Capture the cell that displays the provided text and extract its [X, Y] central coordinate. 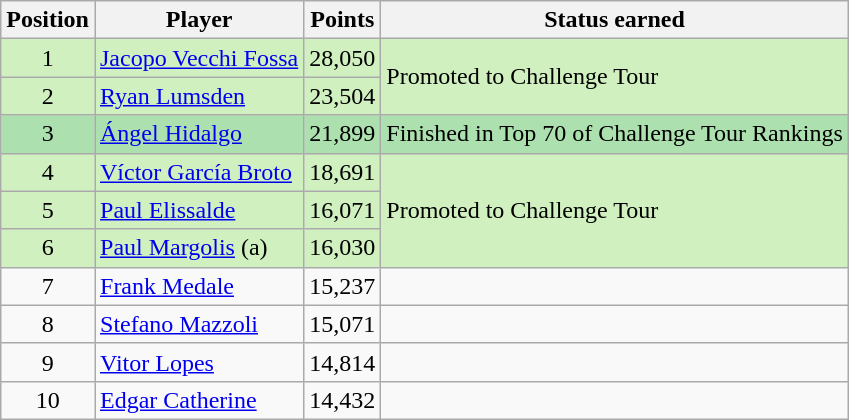
3 [48, 134]
Vitor Lopes [198, 362]
14,432 [342, 400]
Points [342, 20]
Jacopo Vecchi Fossa [198, 58]
28,050 [342, 58]
Paul Elissalde [198, 210]
8 [48, 324]
Stefano Mazzoli [198, 324]
15,237 [342, 286]
Player [198, 20]
6 [48, 248]
Status earned [614, 20]
14,814 [342, 362]
23,504 [342, 96]
10 [48, 400]
16,030 [342, 248]
Frank Medale [198, 286]
1 [48, 58]
15,071 [342, 324]
7 [48, 286]
Paul Margolis (a) [198, 248]
Finished in Top 70 of Challenge Tour Rankings [614, 134]
Ángel Hidalgo [198, 134]
9 [48, 362]
Position [48, 20]
21,899 [342, 134]
Edgar Catherine [198, 400]
Víctor García Broto [198, 172]
Ryan Lumsden [198, 96]
4 [48, 172]
18,691 [342, 172]
5 [48, 210]
16,071 [342, 210]
2 [48, 96]
